Return [x, y] of the center of cell containing provided text 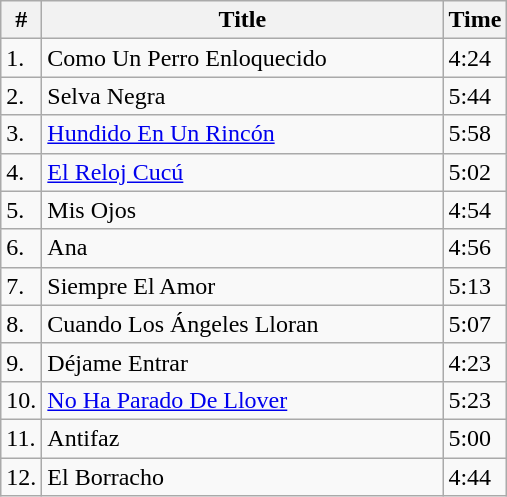
No Ha Parado De Llover [242, 400]
4:23 [475, 362]
4:56 [475, 248]
Hundido En Un Rincón [242, 134]
8. [22, 324]
# [22, 20]
10. [22, 400]
Selva Negra [242, 96]
4:44 [475, 477]
Como Un Perro Enloquecido [242, 58]
5:13 [475, 286]
Siempre El Amor [242, 286]
5:44 [475, 96]
2. [22, 96]
Time [475, 20]
Mis Ojos [242, 210]
5:23 [475, 400]
5:58 [475, 134]
Déjame Entrar [242, 362]
11. [22, 438]
Antifaz [242, 438]
9. [22, 362]
5:00 [475, 438]
4:24 [475, 58]
4:54 [475, 210]
4. [22, 172]
5:07 [475, 324]
6. [22, 248]
1. [22, 58]
Ana [242, 248]
7. [22, 286]
3. [22, 134]
El Borracho [242, 477]
5. [22, 210]
El Reloj Cucú [242, 172]
Title [242, 20]
5:02 [475, 172]
Cuando Los Ángeles Lloran [242, 324]
12. [22, 477]
